Output the [X, Y] coordinate of the center of the cell containing the given text.  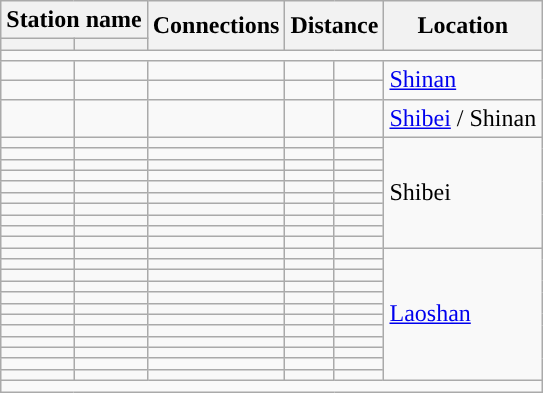
Shibei [463, 192]
Station name [74, 20]
Connections [216, 26]
Shinan [463, 80]
Laoshan [463, 314]
Shibei / Shinan [463, 118]
Distance [334, 26]
Location [463, 26]
